From the cell containing the given text, extract its center point as [X, Y] coordinate. 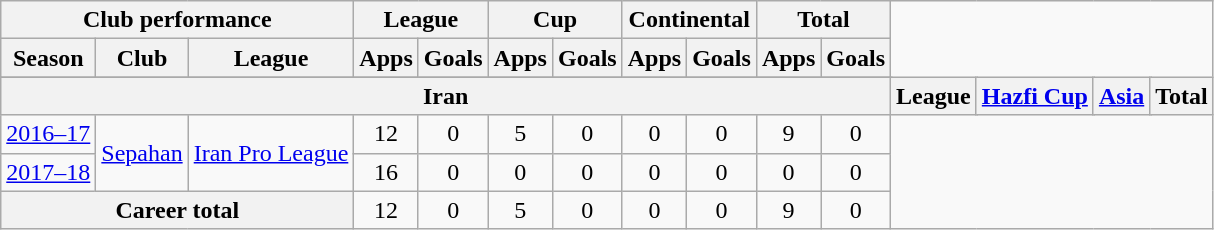
Asia [1121, 96]
Continental [689, 20]
Iran Pro League [271, 153]
Season [48, 58]
Cup [555, 20]
Club performance [178, 20]
Iran [446, 96]
Hazfi Cup [1034, 96]
Club [142, 58]
Sepahan [142, 153]
2017–18 [48, 172]
2016–17 [48, 134]
Career total [178, 210]
16 [386, 172]
